Return the (X, Y) coordinate for the center point of the cell that contains the specified text.  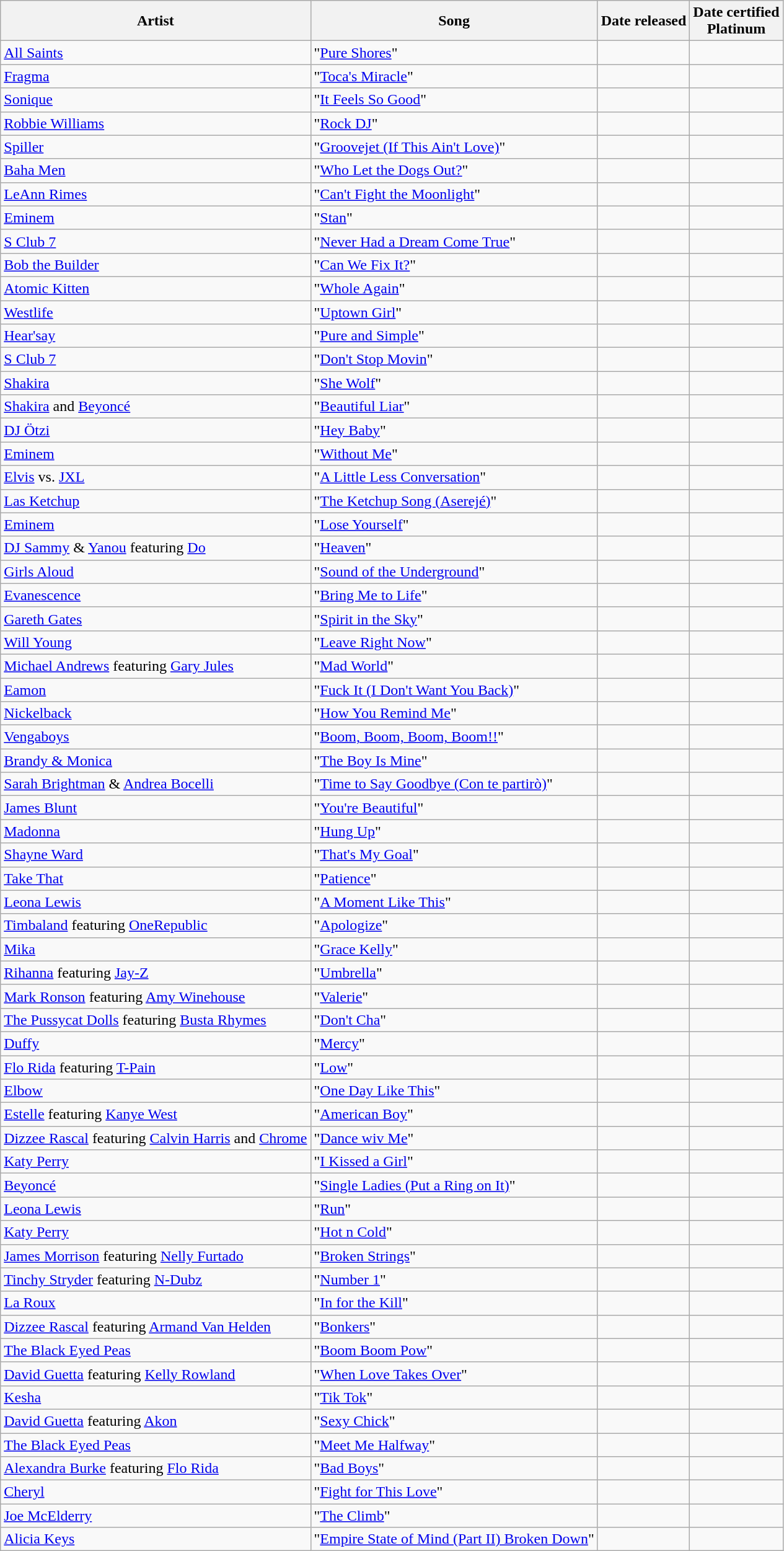
"Boom Boom Pow" (454, 1350)
"How You Remind Me" (454, 714)
"Umbrella" (454, 973)
"Empire State of Mind (Part II) Broken Down" (454, 1539)
Westlife (156, 312)
"She Wolf" (454, 383)
"Single Ladies (Put a Ring on It)" (454, 1185)
James Morrison featuring Nelly Furtado (156, 1256)
"Hot n Cold" (454, 1232)
James Blunt (156, 808)
"Don't Stop Movin" (454, 360)
Atomic Kitten (156, 288)
"A Little Less Conversation" (454, 477)
"Fuck It (I Don't Want You Back)" (454, 690)
"Low" (454, 1067)
"One Day Like This" (454, 1091)
All Saints (156, 53)
Song (454, 21)
Evanescence (156, 595)
Take That (156, 878)
"Spirit in the Sky" (454, 619)
"The Climb" (454, 1516)
Madonna (156, 831)
DJ Ötzi (156, 430)
"That's My Goal" (454, 855)
David Guetta featuring Akon (156, 1421)
"Heaven" (454, 548)
"Whole Again" (454, 288)
Robbie Williams (156, 123)
The Pussycat Dolls featuring Busta Rhymes (156, 1020)
"Can't Fight the Moonlight" (454, 194)
Shakira and Beyoncé (156, 407)
Rihanna featuring Jay-Z (156, 973)
"Grace Kelly" (454, 949)
Date certifiedPlatinum (736, 21)
"Valerie" (454, 996)
"Never Had a Dream Come True" (454, 241)
Cheryl (156, 1492)
Kesha (156, 1397)
Gareth Gates (156, 619)
Timbaland featuring OneRepublic (156, 926)
"In for the Kill" (454, 1303)
"Rock DJ" (454, 123)
Elbow (156, 1091)
Hear'say (156, 336)
Baha Men (156, 170)
Tinchy Stryder featuring N-Dubz (156, 1279)
"Stan" (454, 218)
Estelle featuring Kanye West (156, 1115)
"Broken Strings" (454, 1256)
"Groovejet (If This Ain't Love)" (454, 147)
La Roux (156, 1303)
Shakira (156, 383)
"Pure and Simple" (454, 336)
Beyoncé (156, 1185)
Spiller (156, 147)
Mark Ronson featuring Amy Winehouse (156, 996)
"Mad World" (454, 666)
"Mercy" (454, 1043)
"A Moment Like This" (454, 902)
"Can We Fix It?" (454, 265)
"Bad Boys" (454, 1469)
"Sound of the Underground" (454, 572)
Girls Aloud (156, 572)
"Number 1" (454, 1279)
David Guetta featuring Kelly Rowland (156, 1374)
Elvis vs. JXL (156, 477)
Joe McElderry (156, 1516)
Brandy & Monica (156, 761)
Date released (643, 21)
Nickelback (156, 714)
"Beautiful Liar" (454, 407)
Alicia Keys (156, 1539)
Eamon (156, 690)
Mika (156, 949)
"Don't Cha" (454, 1020)
"Hey Baby" (454, 430)
"Time to Say Goodbye (Con te partirò)" (454, 784)
Shayne Ward (156, 855)
"Lose Yourself" (454, 524)
Vengaboys (156, 737)
Sonique (156, 100)
"Without Me" (454, 454)
"Pure Shores" (454, 53)
"The Boy Is Mine" (454, 761)
"Leave Right Now" (454, 642)
"Tik Tok" (454, 1397)
"It Feels So Good" (454, 100)
Flo Rida featuring T-Pain (156, 1067)
"You're Beautiful" (454, 808)
Alexandra Burke featuring Flo Rida (156, 1469)
"Bonkers" (454, 1327)
Sarah Brightman & Andrea Bocelli (156, 784)
Duffy (156, 1043)
"The Ketchup Song (Aserejé)" (454, 501)
"When Love Takes Over" (454, 1374)
"I Kissed a Girl" (454, 1162)
DJ Sammy & Yanou featuring Do (156, 548)
LeAnn Rimes (156, 194)
Will Young (156, 642)
Fragma (156, 76)
Bob the Builder (156, 265)
"Fight for This Love" (454, 1492)
"Dance wiv Me" (454, 1138)
"Meet Me Halfway" (454, 1445)
"Patience" (454, 878)
Las Ketchup (156, 501)
"Run" (454, 1209)
Artist (156, 21)
"Uptown Girl" (454, 312)
Michael Andrews featuring Gary Jules (156, 666)
"Toca's Miracle" (454, 76)
Dizzee Rascal featuring Calvin Harris and Chrome (156, 1138)
"American Boy" (454, 1115)
Dizzee Rascal featuring Armand Van Helden (156, 1327)
"Who Let the Dogs Out?" (454, 170)
"Apologize" (454, 926)
"Bring Me to Life" (454, 595)
"Boom, Boom, Boom, Boom!!" (454, 737)
"Sexy Chick" (454, 1421)
"Hung Up" (454, 831)
